Detect which cell encompasses the target text, then output its (X, Y) center coordinate. 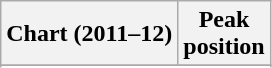
Chart (2011–12) (90, 34)
Peakposition (224, 34)
